Determine the [X, Y] coordinate at the center of the cell enclosing the given text.  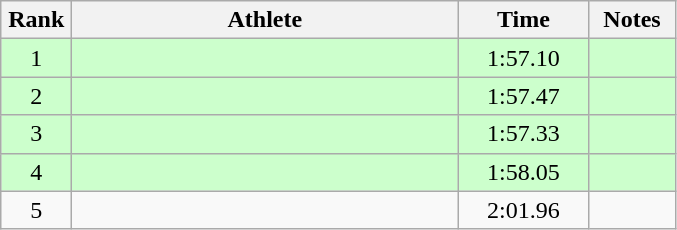
1 [36, 58]
1:58.05 [524, 172]
Athlete [265, 20]
Rank [36, 20]
1:57.47 [524, 96]
1:57.33 [524, 134]
Time [524, 20]
5 [36, 210]
4 [36, 172]
1:57.10 [524, 58]
Notes [632, 20]
3 [36, 134]
2:01.96 [524, 210]
2 [36, 96]
